Capture the cell that displays the provided text and extract its (x, y) central coordinate. 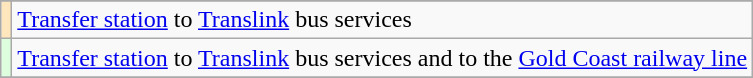
Transfer station to Translink bus services (382, 20)
Transfer station to Translink bus services and to the Gold Coast railway line (382, 58)
